Capture the cell that displays the provided text and extract its (X, Y) central coordinate. 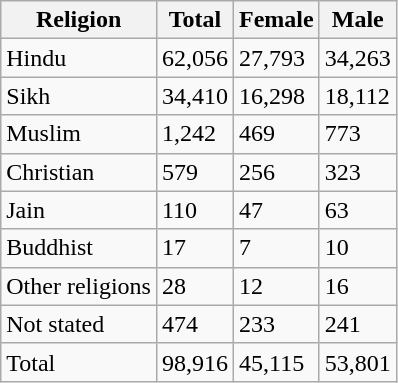
469 (277, 134)
323 (358, 172)
28 (194, 286)
Hindu (79, 58)
Jain (79, 210)
Religion (79, 20)
Buddhist (79, 248)
Muslim (79, 134)
17 (194, 248)
12 (277, 286)
Other religions (79, 286)
256 (277, 172)
Sikh (79, 96)
Female (277, 20)
63 (358, 210)
7 (277, 248)
98,916 (194, 362)
47 (277, 210)
474 (194, 324)
18,112 (358, 96)
16,298 (277, 96)
16 (358, 286)
Male (358, 20)
27,793 (277, 58)
53,801 (358, 362)
773 (358, 134)
Christian (79, 172)
45,115 (277, 362)
Not stated (79, 324)
10 (358, 248)
579 (194, 172)
233 (277, 324)
34,410 (194, 96)
241 (358, 324)
34,263 (358, 58)
62,056 (194, 58)
110 (194, 210)
1,242 (194, 134)
